Capture the cell that displays the provided text and extract its (x, y) central coordinate. 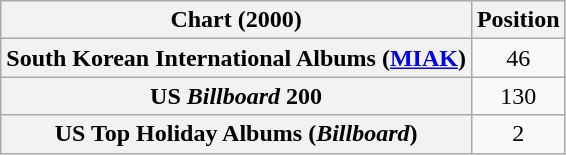
Chart (2000) (236, 20)
2 (518, 134)
US Top Holiday Albums (Billboard) (236, 134)
US Billboard 200 (236, 96)
130 (518, 96)
South Korean International Albums (MIAK) (236, 58)
Position (518, 20)
46 (518, 58)
